From the cell containing the given text, extract its center point as [x, y] coordinate. 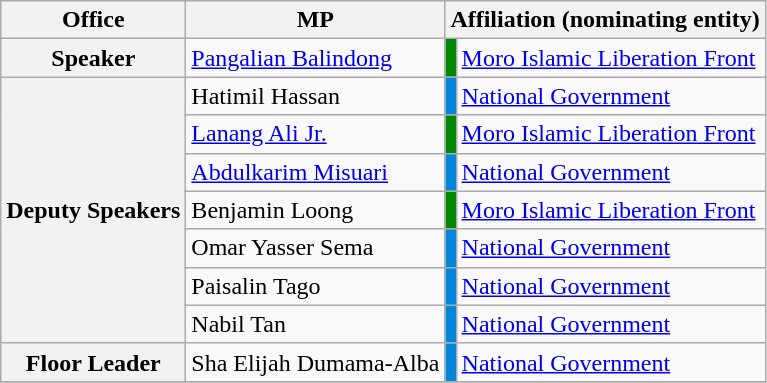
Office [94, 20]
Sha Elijah Dumama-Alba [316, 362]
Hatimil Hassan [316, 96]
Lanang Ali Jr. [316, 134]
Pangalian Balindong [316, 58]
Nabil Tan [316, 324]
Deputy Speakers [94, 210]
Affiliation (nominating entity) [605, 20]
Paisalin Tago [316, 286]
MP [316, 20]
Abdulkarim Misuari [316, 172]
Floor Leader [94, 362]
Speaker [94, 58]
Omar Yasser Sema [316, 248]
Benjamin Loong [316, 210]
